Determine the [x, y] coordinate at the center of the cell enclosing the given text.  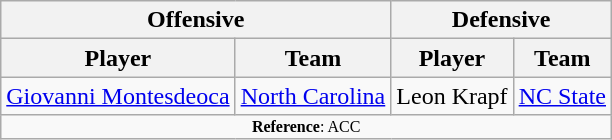
Leon Krapf [452, 96]
North Carolina [313, 96]
NC State [562, 96]
Reference: ACC [306, 127]
Offensive [196, 20]
Giovanni Montesdeoca [118, 96]
Defensive [502, 20]
